Capture the cell that displays the provided text and extract its (x, y) central coordinate. 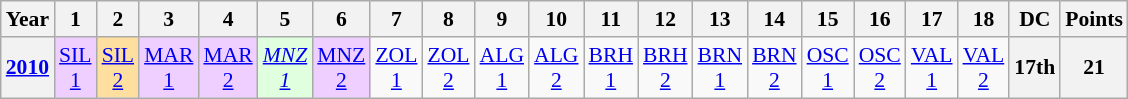
12 (666, 19)
18 (984, 19)
MAR1 (168, 68)
ZOL1 (396, 68)
9 (502, 19)
5 (286, 19)
1 (76, 19)
4 (228, 19)
ZOL2 (448, 68)
13 (720, 19)
Points (1094, 19)
BRH2 (666, 68)
SIL2 (118, 68)
MNZ1 (286, 68)
17 (932, 19)
6 (341, 19)
3 (168, 19)
8 (448, 19)
ALG1 (502, 68)
BRN2 (774, 68)
BRN1 (720, 68)
ALG2 (556, 68)
SIL1 (76, 68)
21 (1094, 68)
17th (1034, 68)
VAL1 (932, 68)
14 (774, 19)
BRH1 (612, 68)
11 (612, 19)
VAL2 (984, 68)
MAR2 (228, 68)
7 (396, 19)
2010 (28, 68)
Year (28, 19)
OSC1 (828, 68)
10 (556, 19)
MNZ2 (341, 68)
2 (118, 19)
16 (880, 19)
15 (828, 19)
OSC2 (880, 68)
DC (1034, 19)
